From the cell containing the given text, extract its center point as [X, Y] coordinate. 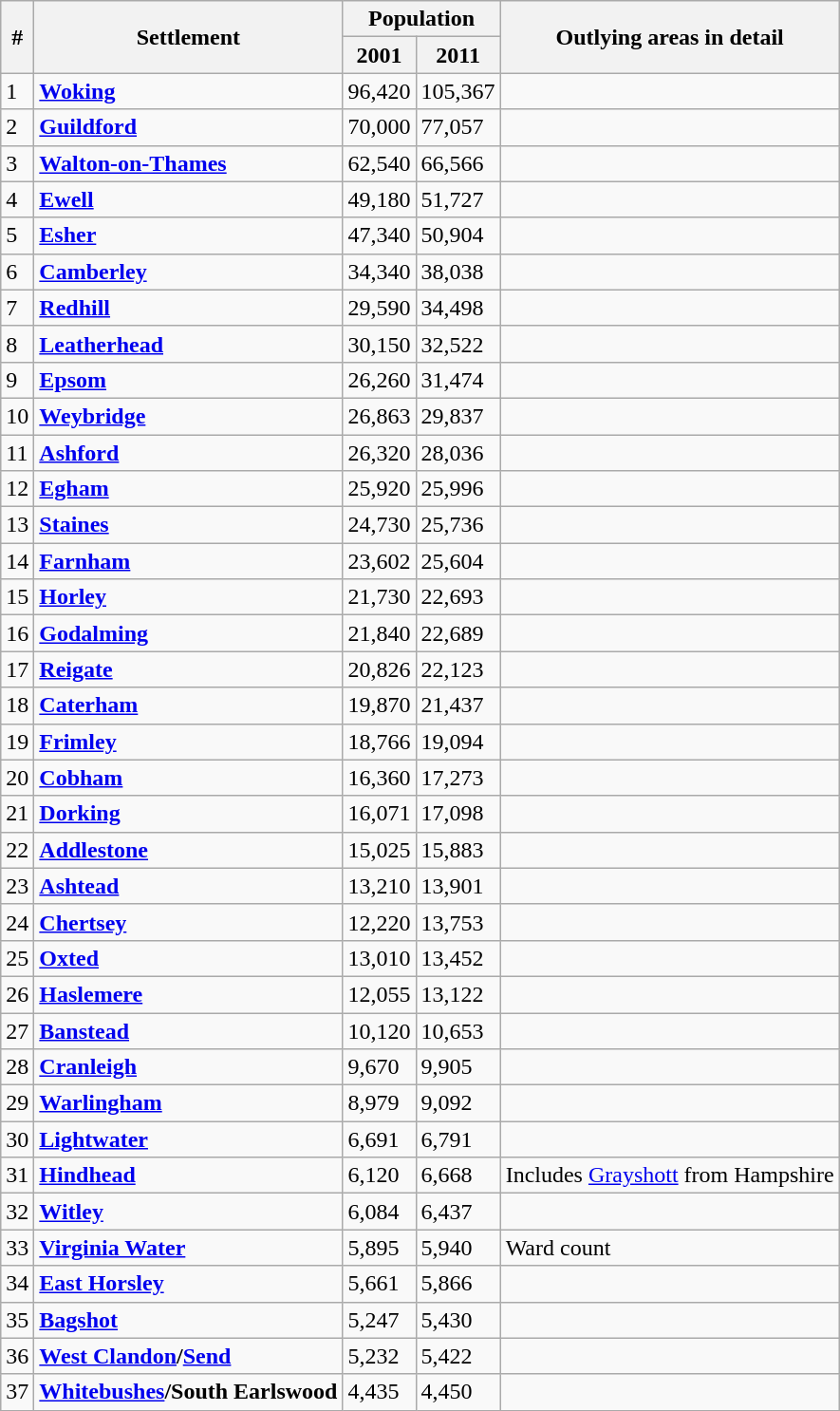
Ashtead [188, 886]
18,766 [380, 742]
5,430 [457, 1320]
Weybridge [188, 416]
14 [17, 561]
Haslemere [188, 994]
29,837 [457, 416]
Settlement [188, 37]
4,450 [457, 1392]
6,791 [457, 1139]
East Horsley [188, 1284]
19,094 [457, 742]
15,025 [380, 850]
5,232 [380, 1356]
6,668 [457, 1176]
7 [17, 308]
13,753 [457, 922]
Godalming [188, 633]
Population [421, 19]
6 [17, 272]
9,092 [457, 1103]
6,691 [380, 1139]
28 [17, 1067]
13,122 [457, 994]
12 [17, 489]
29,590 [380, 308]
Ewell [188, 199]
37 [17, 1392]
Egham [188, 489]
17,098 [457, 814]
5,866 [457, 1284]
Chertsey [188, 922]
16,071 [380, 814]
Woking [188, 91]
Warlingham [188, 1103]
2001 [380, 55]
Redhill [188, 308]
33 [17, 1248]
19 [17, 742]
5,247 [380, 1320]
35 [17, 1320]
9,905 [457, 1067]
22,123 [457, 669]
Walton-on-Thames [188, 163]
70,000 [380, 127]
96,420 [380, 91]
6,084 [380, 1212]
21,730 [380, 597]
25,604 [457, 561]
24 [17, 922]
17,273 [457, 778]
Hindhead [188, 1176]
21 [17, 814]
19,870 [380, 705]
Whitebushes/South Earlswood [188, 1392]
Reigate [188, 669]
Virginia Water [188, 1248]
Guildford [188, 127]
13,452 [457, 958]
Lightwater [188, 1139]
Caterham [188, 705]
30,150 [380, 344]
13,901 [457, 886]
26 [17, 994]
31 [17, 1176]
# [17, 37]
5,422 [457, 1356]
Banstead [188, 1030]
Ashford [188, 453]
13 [17, 525]
51,727 [457, 199]
Horley [188, 597]
29 [17, 1103]
26,260 [380, 380]
34 [17, 1284]
30 [17, 1139]
4 [17, 199]
6,437 [457, 1212]
5,661 [380, 1284]
1 [17, 91]
Ward count [670, 1248]
Farnham [188, 561]
Outlying areas in detail [670, 37]
105,367 [457, 91]
32,522 [457, 344]
West Clandon/Send [188, 1356]
25,736 [457, 525]
Addlestone [188, 850]
5,895 [380, 1248]
22 [17, 850]
23,602 [380, 561]
25 [17, 958]
13,210 [380, 886]
66,566 [457, 163]
9 [17, 380]
9,670 [380, 1067]
17 [17, 669]
16,360 [380, 778]
6,120 [380, 1176]
27 [17, 1030]
3 [17, 163]
12,220 [380, 922]
5,940 [457, 1248]
32 [17, 1212]
36 [17, 1356]
8,979 [380, 1103]
15,883 [457, 850]
2 [17, 127]
20 [17, 778]
Includes Grayshott from Hampshire [670, 1176]
50,904 [457, 235]
Staines [188, 525]
49,180 [380, 199]
21,840 [380, 633]
2011 [457, 55]
5 [17, 235]
Witley [188, 1212]
28,036 [457, 453]
16 [17, 633]
25,920 [380, 489]
Oxted [188, 958]
15 [17, 597]
10 [17, 416]
Leatherhead [188, 344]
34,340 [380, 272]
26,863 [380, 416]
Camberley [188, 272]
20,826 [380, 669]
Cranleigh [188, 1067]
23 [17, 886]
22,689 [457, 633]
77,057 [457, 127]
11 [17, 453]
Epsom [188, 380]
38,038 [457, 272]
4,435 [380, 1392]
62,540 [380, 163]
21,437 [457, 705]
18 [17, 705]
Dorking [188, 814]
12,055 [380, 994]
Bagshot [188, 1320]
26,320 [380, 453]
Cobham [188, 778]
8 [17, 344]
Frimley [188, 742]
25,996 [457, 489]
10,120 [380, 1030]
10,653 [457, 1030]
47,340 [380, 235]
22,693 [457, 597]
Esher [188, 235]
13,010 [380, 958]
24,730 [380, 525]
31,474 [457, 380]
34,498 [457, 308]
